Extract the [x, y] coordinate from the center of the cell holding the provided text.  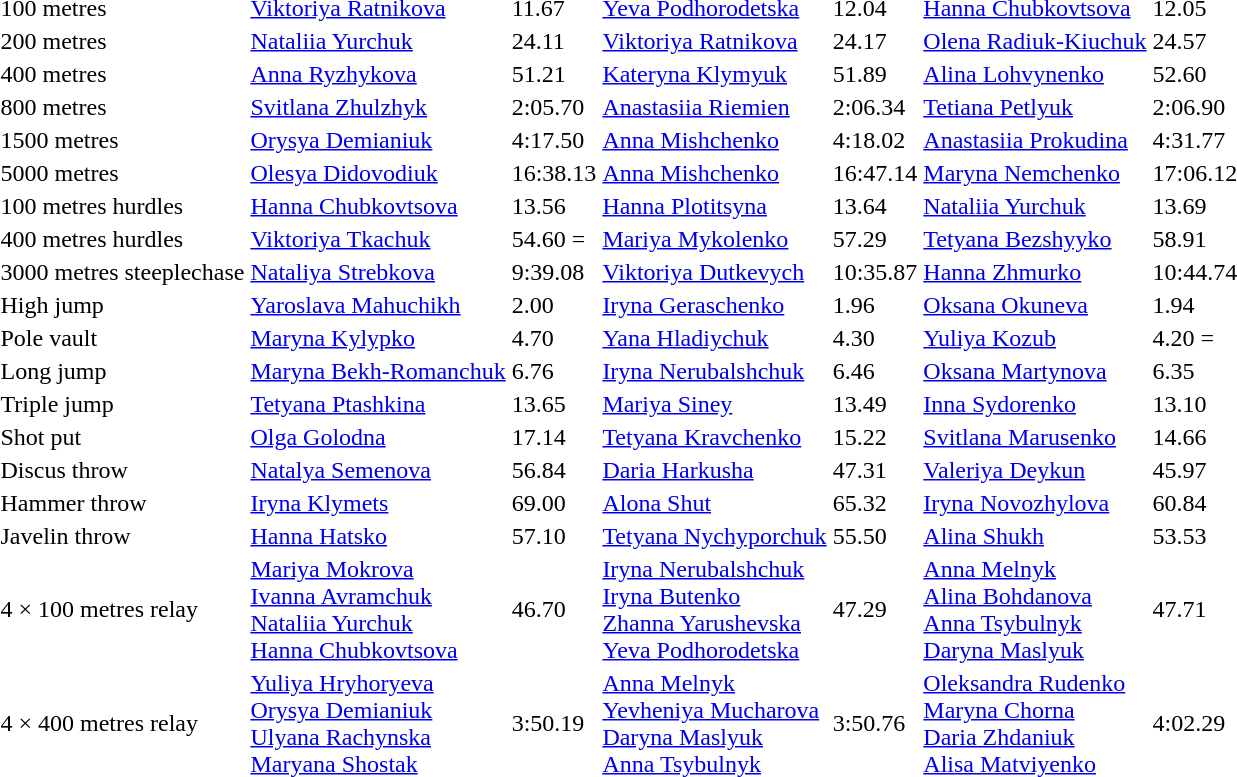
Valeriya Deykun [1035, 470]
Hanna Chubkovtsova [378, 206]
2:05.70 [554, 107]
Viktoriya Tkachuk [378, 239]
Svitlana Zhulzhyk [378, 107]
Olesya Didovodiuk [378, 173]
Yaroslava Mahuchikh [378, 305]
1.96 [875, 305]
15.22 [875, 437]
Hanna Hatsko [378, 536]
Orysya Demianiuk [378, 140]
Tetyana Nychyporchuk [714, 536]
47.31 [875, 470]
6.76 [554, 371]
55.50 [875, 536]
16:38.13 [554, 173]
Yana Hladiychuk [714, 338]
Mariya MokrovaIvanna AvramchukNataliia YurchukHanna Chubkovtsova [378, 610]
Oksana Martynova [1035, 371]
Kateryna Klymyuk [714, 74]
Iryna Novozhylova [1035, 503]
Iryna NerubalshchukIryna ButenkoZhanna YarushevskaYeva Podhorodetska [714, 610]
6.46 [875, 371]
2.00 [554, 305]
13.64 [875, 206]
Olga Golodna [378, 437]
Alona Shut [714, 503]
Maryna Bekh-Romanchuk [378, 371]
Anna Ryzhykova [378, 74]
24.11 [554, 41]
4.30 [875, 338]
Anastasiia Prokudina [1035, 140]
Iryna Geraschenko [714, 305]
Iryna Nerubalshchuk [714, 371]
Anna MelnykAlina BohdanovaAnna TsybulnykDaryna Maslyuk [1035, 610]
Tetiana Petlyuk [1035, 107]
47.29 [875, 610]
Daria Harkusha [714, 470]
9:39.08 [554, 272]
Maryna Kylypko [378, 338]
24.17 [875, 41]
13.65 [554, 404]
Nataliya Strebkova [378, 272]
Hanna Plotitsyna [714, 206]
Svitlana Marusenko [1035, 437]
Olena Radiuk-Kiuchuk [1035, 41]
57.10 [554, 536]
65.32 [875, 503]
54.60 = [554, 239]
13.56 [554, 206]
Inna Sydorenko [1035, 404]
4.70 [554, 338]
57.29 [875, 239]
Maryna Nemchenko [1035, 173]
51.89 [875, 74]
4:18.02 [875, 140]
4:17.50 [554, 140]
Mariya Mykolenko [714, 239]
46.70 [554, 610]
13.49 [875, 404]
Anastasiia Riemien [714, 107]
69.00 [554, 503]
Tetyana Kravchenko [714, 437]
10:35.87 [875, 272]
Tetyana Bezshyyko [1035, 239]
16:47.14 [875, 173]
Viktoriya Dutkevych [714, 272]
56.84 [554, 470]
Hanna Zhmurko [1035, 272]
Natalya Semenova [378, 470]
17.14 [554, 437]
Iryna Klymets [378, 503]
2:06.34 [875, 107]
Viktoriya Ratnikova [714, 41]
Tetyana Ptashkina [378, 404]
Yuliya Kozub [1035, 338]
Alina Shukh [1035, 536]
Oksana Okuneva [1035, 305]
Alina Lohvynenko [1035, 74]
Mariya Siney [714, 404]
51.21 [554, 74]
